Extract the (x, y) coordinate from the center of the cell holding the provided text.  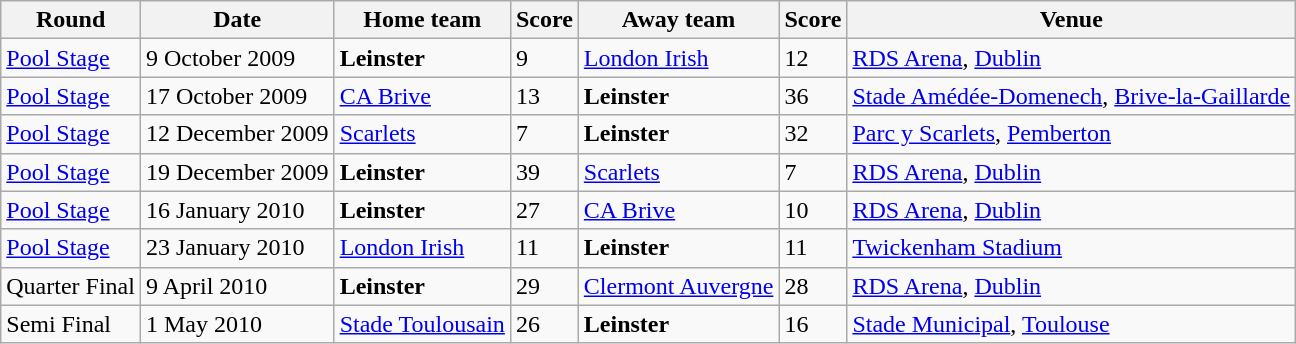
16 January 2010 (237, 210)
19 December 2009 (237, 172)
Parc y Scarlets, Pemberton (1072, 134)
23 January 2010 (237, 248)
9 October 2009 (237, 58)
Quarter Final (71, 286)
Semi Final (71, 324)
26 (544, 324)
27 (544, 210)
12 (813, 58)
Twickenham Stadium (1072, 248)
1 May 2010 (237, 324)
32 (813, 134)
9 April 2010 (237, 286)
12 December 2009 (237, 134)
Home team (422, 20)
Date (237, 20)
17 October 2009 (237, 96)
16 (813, 324)
10 (813, 210)
28 (813, 286)
Clermont Auvergne (678, 286)
Stade Amédée-Domenech, Brive-la-Gaillarde (1072, 96)
Away team (678, 20)
39 (544, 172)
29 (544, 286)
9 (544, 58)
Stade Toulousain (422, 324)
13 (544, 96)
Venue (1072, 20)
36 (813, 96)
Stade Municipal, Toulouse (1072, 324)
Round (71, 20)
